Search for the cell housing the specified text and yield its [x, y] center coordinate. 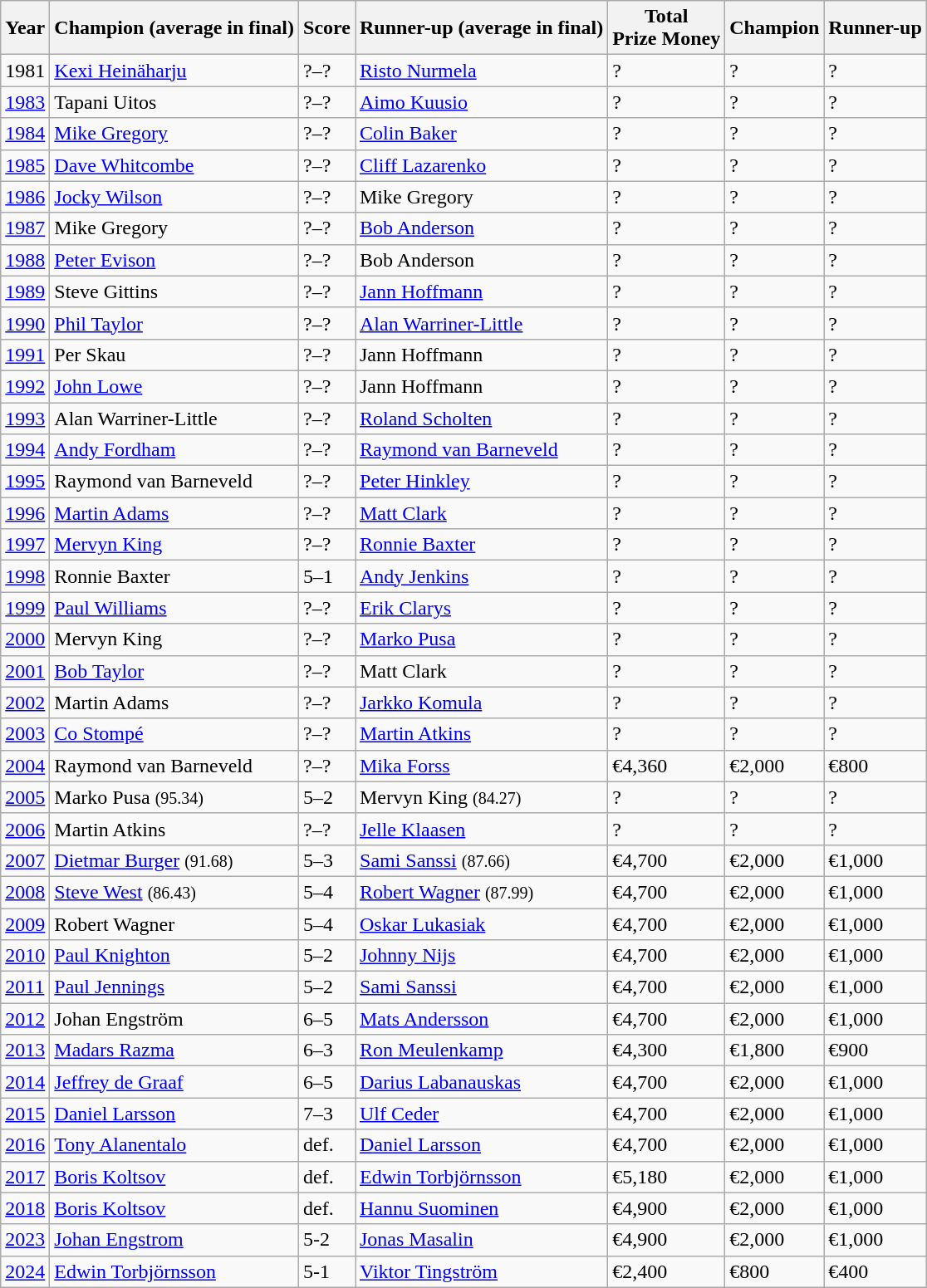
2000 [25, 639]
Phil Taylor [174, 323]
2012 [25, 1019]
Robert Wagner [174, 924]
1990 [25, 323]
Marko Pusa [482, 639]
1985 [25, 165]
Steve Gittins [174, 291]
Andy Jenkins [482, 576]
Andy Fordham [174, 450]
Steve West (86.43) [174, 892]
TotalPrize Money [666, 28]
€4,300 [666, 1050]
Tapani Uitos [174, 102]
5-2 [327, 1240]
Score [327, 28]
Hannu Suominen [482, 1208]
2014 [25, 1082]
1984 [25, 134]
1991 [25, 355]
Robert Wagner (87.99) [482, 892]
1987 [25, 228]
Ulf Ceder [482, 1114]
Jonas Masalin [482, 1240]
1999 [25, 608]
2003 [25, 734]
Aimo Kuusio [482, 102]
1993 [25, 418]
Darius Labanauskas [482, 1082]
Sami Sanssi [482, 987]
Mats Andersson [482, 1019]
Johnny Nijs [482, 956]
Oskar Lukasiak [482, 924]
2004 [25, 766]
Sami Sanssi (87.66) [482, 860]
Cliff Lazarenko [482, 165]
1983 [25, 102]
Peter Hinkley [482, 482]
€2,400 [666, 1271]
2001 [25, 671]
Jeffrey de Graaf [174, 1082]
1981 [25, 71]
Dietmar Burger (91.68) [174, 860]
Paul Williams [174, 608]
Paul Knighton [174, 956]
Jocky Wilson [174, 197]
€900 [875, 1050]
1997 [25, 545]
2018 [25, 1208]
2011 [25, 987]
Colin Baker [482, 134]
1998 [25, 576]
€400 [875, 1271]
2017 [25, 1177]
Jarkko Komula [482, 703]
2023 [25, 1240]
2016 [25, 1145]
€1,800 [774, 1050]
Johan Engström [174, 1019]
Tony Alanentalo [174, 1145]
2015 [25, 1114]
2007 [25, 860]
7–3 [327, 1114]
Per Skau [174, 355]
John Lowe [174, 386]
2006 [25, 829]
€4,360 [666, 766]
2005 [25, 797]
Bob Taylor [174, 671]
Peter Evison [174, 260]
6–3 [327, 1050]
Dave Whitcombe [174, 165]
Johan Engstrom [174, 1240]
5–1 [327, 576]
€5,180 [666, 1177]
Co Stompé [174, 734]
Kexi Heinäharju [174, 71]
Erik Clarys [482, 608]
1988 [25, 260]
Mervyn King (84.27) [482, 797]
Runner-up [875, 28]
Viktor Tingström [482, 1271]
Marko Pusa (95.34) [174, 797]
Champion [774, 28]
Mika Forss [482, 766]
2002 [25, 703]
1996 [25, 513]
Year [25, 28]
2013 [25, 1050]
2009 [25, 924]
Roland Scholten [482, 418]
2010 [25, 956]
Risto Nurmela [482, 71]
Ron Meulenkamp [482, 1050]
1989 [25, 291]
Madars Razma [174, 1050]
2024 [25, 1271]
1995 [25, 482]
2008 [25, 892]
1994 [25, 450]
Paul Jennings [174, 987]
1992 [25, 386]
5-1 [327, 1271]
Champion (average in final) [174, 28]
Jelle Klaasen [482, 829]
5–3 [327, 860]
1986 [25, 197]
Runner-up (average in final) [482, 28]
